Capture the cell that displays the provided text and extract its [X, Y] central coordinate. 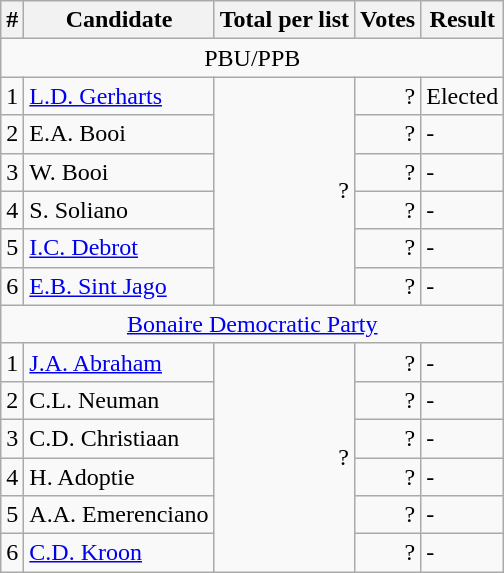
J.A. Abraham [119, 362]
Result [462, 20]
E.B. Sint Jago [119, 286]
C.L. Neuman [119, 400]
C.D. Christiaan [119, 438]
Votes [388, 20]
A.A. Emerenciano [119, 515]
W. Booi [119, 172]
E.A. Booi [119, 134]
# [12, 20]
S. Soliano [119, 210]
I.C. Debrot [119, 248]
Total per list [284, 20]
H. Adoptie [119, 477]
C.D. Kroon [119, 553]
PBU/PPB [252, 58]
L.D. Gerharts [119, 96]
Candidate [119, 20]
Elected [462, 96]
Bonaire Democratic Party [252, 324]
